From the cell containing the given text, extract its center point as [x, y] coordinate. 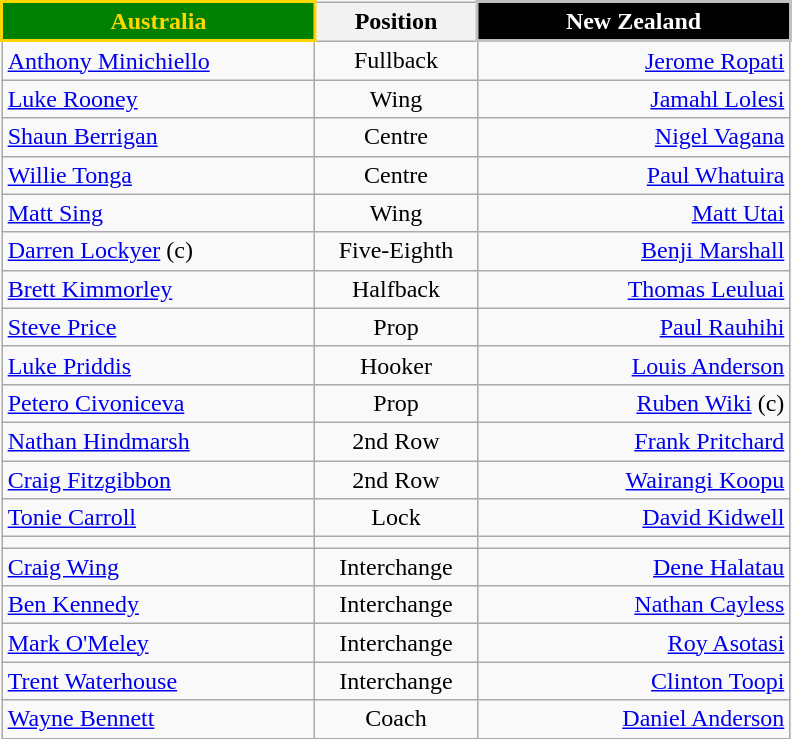
Jerome Ropati [634, 60]
Roy Asotasi [634, 643]
Hooker [396, 365]
Ruben Wiki (c) [634, 403]
Anthony Minichiello [158, 60]
Luke Rooney [158, 99]
Australia [158, 22]
Paul Whatuira [634, 175]
Luke Priddis [158, 365]
Paul Rauhihi [634, 327]
Fullback [396, 60]
Halfback [396, 289]
Position [396, 22]
Tonie Carroll [158, 518]
Trent Waterhouse [158, 681]
Nathan Hindmarsh [158, 441]
Wairangi Koopu [634, 479]
Matt Utai [634, 213]
Daniel Anderson [634, 719]
Brett Kimmorley [158, 289]
Craig Fitzgibbon [158, 479]
Frank Pritchard [634, 441]
Five-Eighth [396, 251]
Nigel Vagana [634, 137]
Willie Tonga [158, 175]
Wayne Bennett [158, 719]
New Zealand [634, 22]
Clinton Toopi [634, 681]
Craig Wing [158, 567]
Mark O'Meley [158, 643]
Louis Anderson [634, 365]
Dene Halatau [634, 567]
Shaun Berrigan [158, 137]
Nathan Cayless [634, 605]
David Kidwell [634, 518]
Benji Marshall [634, 251]
Darren Lockyer (c) [158, 251]
Ben Kennedy [158, 605]
Petero Civoniceva [158, 403]
Thomas Leuluai [634, 289]
Lock [396, 518]
Jamahl Lolesi [634, 99]
Coach [396, 719]
Matt Sing [158, 213]
Steve Price [158, 327]
